Identify which cell holds the provided text, then report its [x, y] central coordinate. 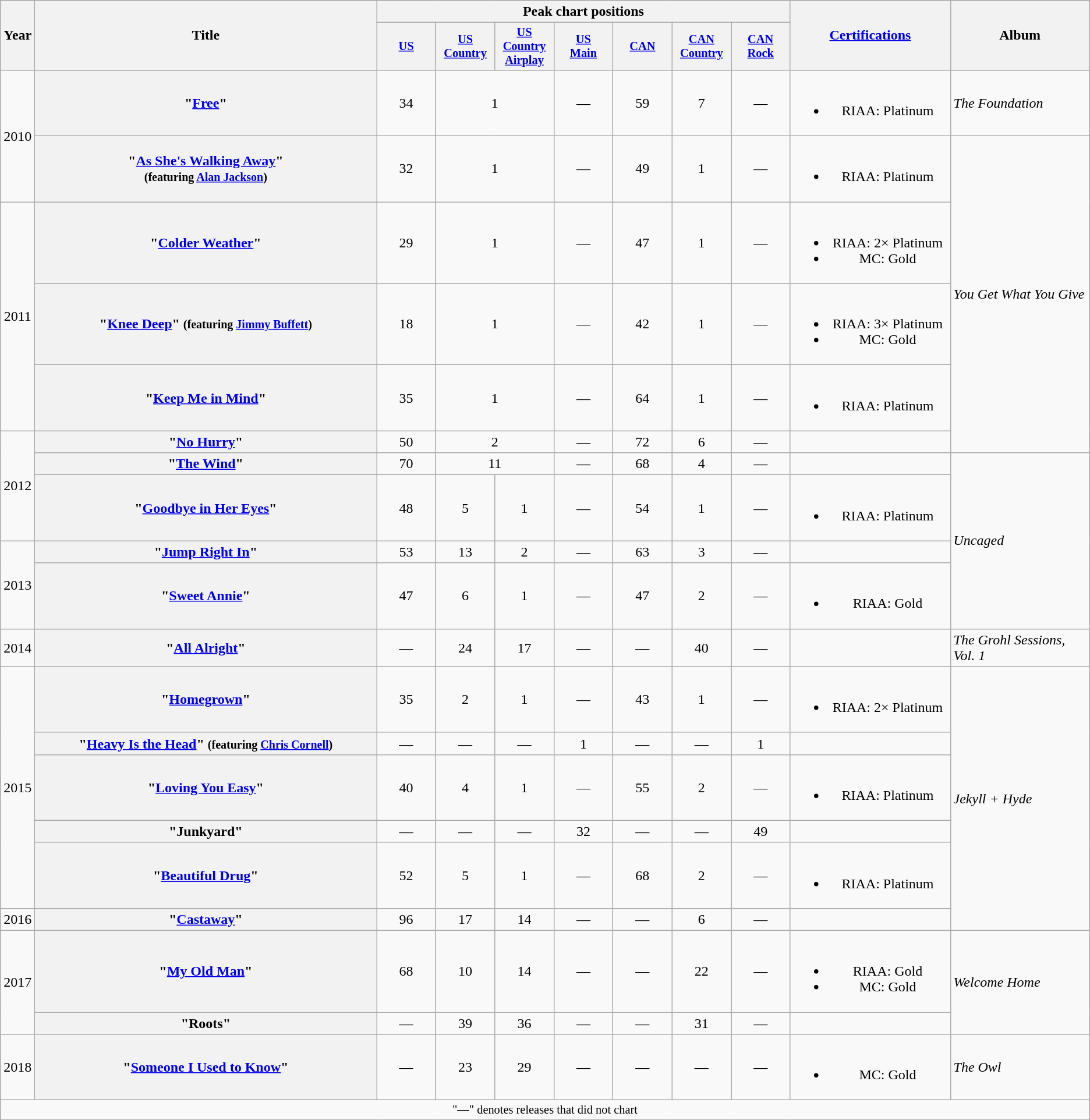
CAN [643, 47]
CAN Country [701, 47]
"Loving You Easy" [206, 787]
"Someone I Used to Know" [206, 1068]
2015 [17, 787]
RIAA: 2× Platinum [870, 700]
22 [701, 972]
"The Wind" [206, 464]
10 [465, 972]
"—" denotes releases that did not chart [545, 1110]
US Country Airplay [524, 47]
"As She's Walking Away"(featuring Alan Jackson) [206, 169]
52 [406, 876]
42 [643, 324]
"Goodbye in Her Eyes" [206, 508]
"Beautiful Drug" [206, 876]
"Free" [206, 102]
"Roots" [206, 1023]
55 [643, 787]
Uncaged [1020, 541]
23 [465, 1068]
RIAA: 3× PlatinumMC: Gold [870, 324]
36 [524, 1023]
Jekyll + Hyde [1020, 799]
59 [643, 102]
34 [406, 102]
2014 [17, 647]
2016 [17, 919]
31 [701, 1023]
2011 [17, 317]
2018 [17, 1068]
The Foundation [1020, 102]
96 [406, 919]
"Homegrown" [206, 700]
Welcome Home [1020, 983]
2013 [17, 584]
72 [643, 442]
2012 [17, 485]
"All Alright" [206, 647]
53 [406, 552]
2010 [17, 136]
RIAA: 2× PlatinumMC: Gold [870, 243]
70 [406, 464]
Peak chart positions [583, 12]
Year [17, 36]
18 [406, 324]
"No Hurry" [206, 442]
43 [643, 700]
Certifications [870, 36]
RIAA: Gold [870, 596]
11 [495, 464]
"Heavy Is the Head" (featuring Chris Cornell) [206, 743]
"Sweet Annie" [206, 596]
"Castaway" [206, 919]
"Colder Weather" [206, 243]
7 [701, 102]
USMain [583, 47]
The Grohl Sessions, Vol. 1 [1020, 647]
39 [465, 1023]
54 [643, 508]
"Junkyard" [206, 831]
You Get What You Give [1020, 295]
Album [1020, 36]
The Owl [1020, 1068]
"My Old Man" [206, 972]
Title [206, 36]
MC: Gold [870, 1068]
64 [643, 398]
RIAA: GoldMC: Gold [870, 972]
63 [643, 552]
"Jump Right In" [206, 552]
3 [701, 552]
"Knee Deep" (featuring Jimmy Buffett) [206, 324]
50 [406, 442]
24 [465, 647]
US Country [465, 47]
US [406, 47]
CAN Rock [760, 47]
48 [406, 508]
2017 [17, 983]
"Keep Me in Mind" [206, 398]
13 [465, 552]
